Determine the [x, y] coordinate at the center of the cell enclosing the given text.  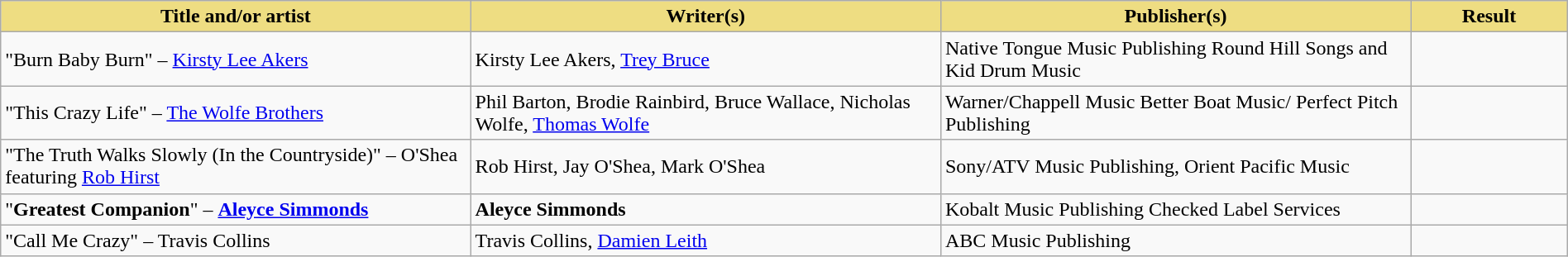
Publisher(s) [1175, 17]
"Burn Baby Burn" – Kirsty Lee Akers [236, 59]
Title and/or artist [236, 17]
Sony/ATV Music Publishing, Orient Pacific Music [1175, 167]
Warner/Chappell Music Better Boat Music/ Perfect Pitch Publishing [1175, 112]
Result [1489, 17]
"Greatest Companion" – Aleyce Simmonds [236, 209]
Native Tongue Music Publishing Round Hill Songs and Kid Drum Music [1175, 59]
Kirsty Lee Akers, Trey Bruce [705, 59]
Travis Collins, Damien Leith [705, 240]
"This Crazy Life" – The Wolfe Brothers [236, 112]
Aleyce Simmonds [705, 209]
Writer(s) [705, 17]
"Call Me Crazy" – Travis Collins [236, 240]
"The Truth Walks Slowly (In the Countryside)" – O'Shea featuring Rob Hirst [236, 167]
Rob Hirst, Jay O'Shea, Mark O'Shea [705, 167]
Kobalt Music Publishing Checked Label Services [1175, 209]
Phil Barton, Brodie Rainbird, Bruce Wallace, Nicholas Wolfe, Thomas Wolfe [705, 112]
ABC Music Publishing [1175, 240]
